Detect which cell encompasses the target text, then output its (x, y) center coordinate. 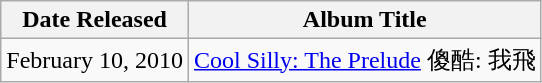
Date Released (95, 20)
Cool Silly: The Prelude 傻酷: 我飛 (364, 60)
Album Title (364, 20)
February 10, 2010 (95, 60)
